Find where the given text appears and provide that cell's center as [X, Y] coordinate. 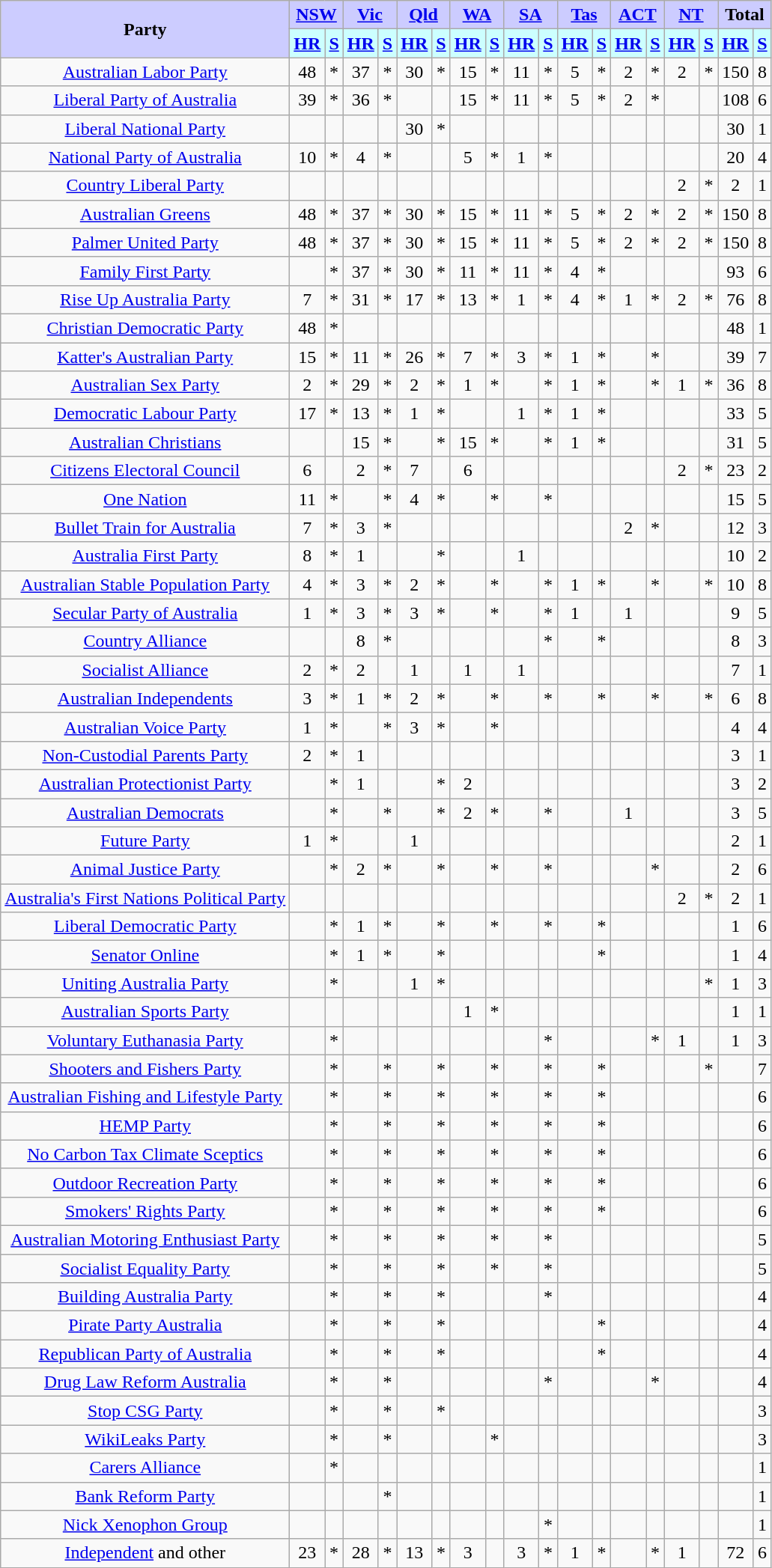
Liberal National Party [145, 129]
Liberal Democratic Party [145, 927]
Australian Greens [145, 214]
Outdoor Recreation Party [145, 1183]
Country Alliance [145, 641]
Non-Custodial Parents Party [145, 755]
National Party of Australia [145, 157]
NT [690, 15]
12 [735, 528]
Australian Democrats [145, 812]
Uniting Australia Party [145, 983]
One Nation [145, 499]
Stop CSG Party [145, 1411]
Australian Christians [145, 442]
Family First Party [145, 271]
Australian Labor Party [145, 72]
Australian Protectionist Party [145, 784]
Katter's Australian Party [145, 357]
Bullet Train for Australia [145, 528]
Republican Party of Australia [145, 1354]
76 [735, 299]
108 [735, 100]
Australian Independents [145, 698]
Liberal Party of Australia [145, 100]
Total [744, 15]
Nick Xenophon Group [145, 1525]
28 [361, 1553]
Rise Up Australia Party [145, 299]
Building Australia Party [145, 1297]
Palmer United Party [145, 242]
33 [735, 414]
Australian Motoring Enthusiast Party [145, 1239]
Socialist Equality Party [145, 1269]
72 [735, 1553]
SA [530, 15]
Tas [584, 15]
Qld [424, 15]
Australia's First Nations Political Party [145, 898]
26 [415, 357]
9 [735, 613]
Australian Sports Party [145, 1012]
Australian Sex Party [145, 385]
Australian Voice Party [145, 727]
Vic [370, 15]
Christian Democratic Party [145, 328]
Animal Justice Party [145, 870]
Country Liberal Party [145, 186]
Bank Reform Party [145, 1496]
Party [145, 29]
Shooters and Fishers Party [145, 1069]
Voluntary Euthanasia Party [145, 1040]
No Carbon Tax Climate Sceptics [145, 1154]
Australia First Party [145, 556]
29 [361, 385]
WikiLeaks Party [145, 1439]
Independent and other [145, 1553]
Socialist Alliance [145, 670]
Australian Stable Population Party [145, 585]
NSW [316, 15]
Democratic Labour Party [145, 414]
HEMP Party [145, 1126]
Carers Alliance [145, 1468]
Australian Fishing and Lifestyle Party [145, 1097]
93 [735, 271]
Secular Party of Australia [145, 613]
Pirate Party Australia [145, 1326]
WA [476, 15]
20 [735, 157]
Senator Online [145, 955]
Citizens Electoral Council [145, 471]
Drug Law Reform Australia [145, 1382]
Future Party [145, 841]
ACT [638, 15]
Smokers' Rights Party [145, 1211]
